Find where the given text appears and provide that cell's center as [X, Y] coordinate. 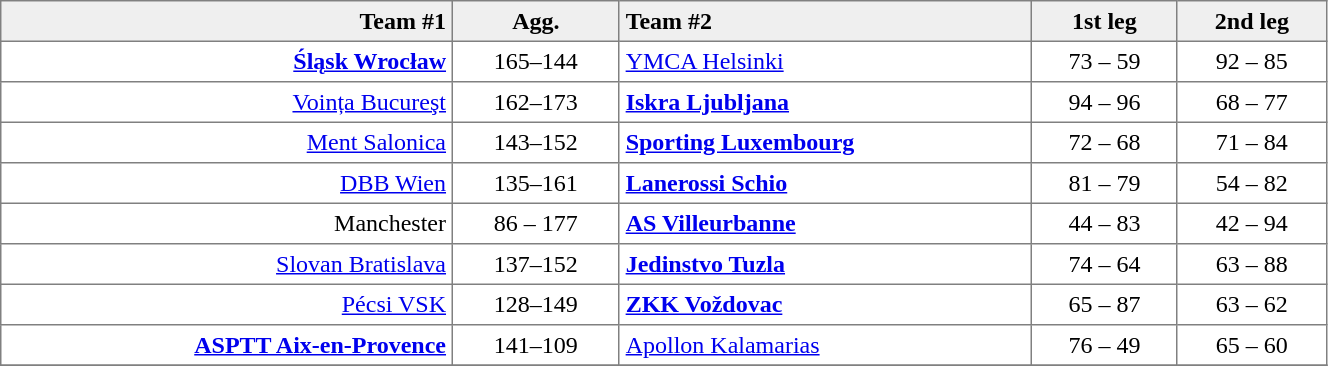
YMCA Helsinki [826, 61]
Team #1 [227, 21]
141–109 [536, 345]
Sporting Luxembourg [826, 142]
162–173 [536, 102]
128–149 [536, 304]
ZKK Voždovac [826, 304]
135–161 [536, 183]
Team #2 [826, 21]
143–152 [536, 142]
Lanerossi Schio [826, 183]
Ment Salonica [227, 142]
2nd leg [1252, 21]
Jedinstvo Tuzla [826, 264]
Slovan Bratislava [227, 264]
86 – 177 [536, 223]
63 – 62 [1252, 304]
65 – 87 [1105, 304]
42 – 94 [1252, 223]
81 – 79 [1105, 183]
63 – 88 [1252, 264]
68 – 77 [1252, 102]
92 – 85 [1252, 61]
Iskra Ljubljana [826, 102]
Śląsk Wrocław [227, 61]
Pécsi VSK [227, 304]
94 – 96 [1105, 102]
Agg. [536, 21]
137–152 [536, 264]
Manchester [227, 223]
Voința Bucureşt [227, 102]
73 – 59 [1105, 61]
54 – 82 [1252, 183]
71 – 84 [1252, 142]
165–144 [536, 61]
72 – 68 [1105, 142]
ASPTT Aix-en-Provence [227, 345]
65 – 60 [1252, 345]
Apollon Kalamarias [826, 345]
1st leg [1105, 21]
44 – 83 [1105, 223]
76 – 49 [1105, 345]
DBB Wien [227, 183]
AS Villeurbanne [826, 223]
74 – 64 [1105, 264]
